Extract the [x, y] coordinate from the center of the cell holding the provided text.  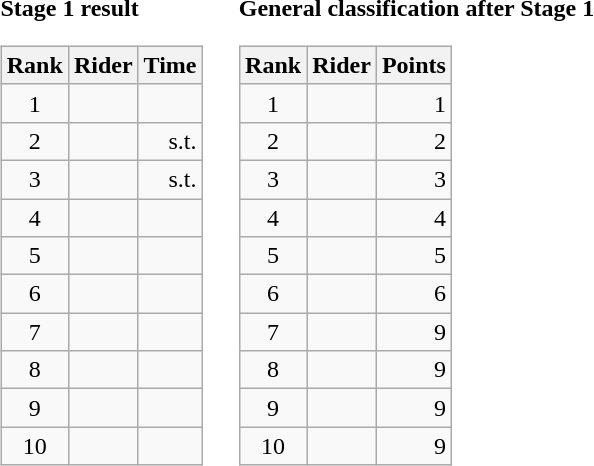
Points [414, 65]
Time [170, 65]
